Return the [X, Y] coordinate for the center point of the cell that contains the specified text.  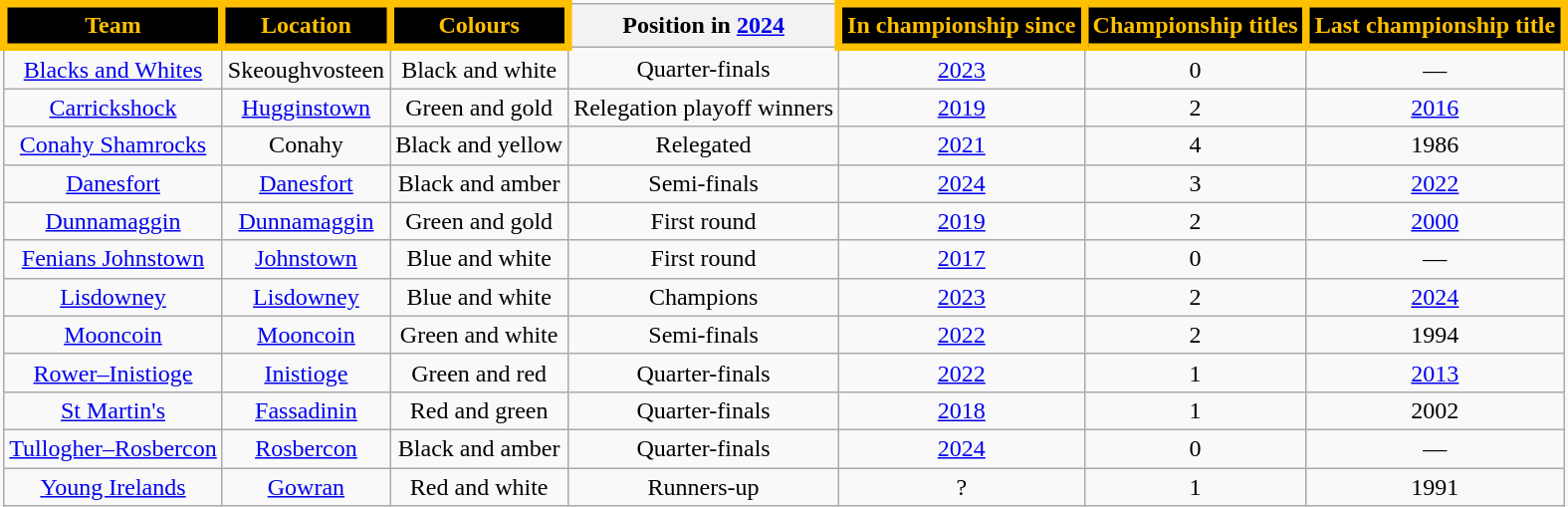
Carrickshock [113, 108]
Champions [704, 297]
2021 [962, 145]
Fenians Johnstown [113, 259]
2018 [962, 410]
2013 [1435, 373]
Relegated [704, 145]
Blacks and Whites [113, 68]
Green and white [480, 335]
Tullogher–Rosbercon [113, 448]
4 [1195, 145]
Gowran [306, 487]
Position in 2024 [704, 26]
Red and white [480, 487]
3 [1195, 183]
Last championship title [1435, 26]
Colours [480, 26]
Relegation playoff winners [704, 108]
2016 [1435, 108]
Black and yellow [480, 145]
Skeoughvosteen [306, 68]
Black and white [480, 68]
2017 [962, 259]
Inistioge [306, 373]
Championship titles [1195, 26]
Young Irelands [113, 487]
2000 [1435, 221]
1991 [1435, 487]
Rosbercon [306, 448]
Runners-up [704, 487]
In championship since [962, 26]
1994 [1435, 335]
Conahy [306, 145]
Green and red [480, 373]
Red and green [480, 410]
Hugginstown [306, 108]
St Martin's [113, 410]
? [962, 487]
Johnstown [306, 259]
2002 [1435, 410]
Fassadinin [306, 410]
Location [306, 26]
Conahy Shamrocks [113, 145]
Rower–Inistioge [113, 373]
1986 [1435, 145]
Team [113, 26]
